Search for the cell housing the specified text and yield its (x, y) center coordinate. 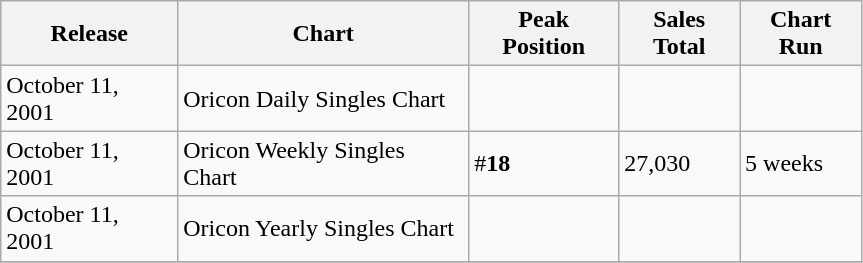
Oricon Yearly Singles Chart (324, 228)
5 weeks (801, 164)
Oricon Weekly Singles Chart (324, 164)
Peak Position (544, 34)
Sales Total (680, 34)
#18 (544, 164)
Oricon Daily Singles Chart (324, 98)
Chart Run (801, 34)
Release (90, 34)
Chart (324, 34)
27,030 (680, 164)
